Locate the cell with the specified text and output its [X, Y] center coordinate. 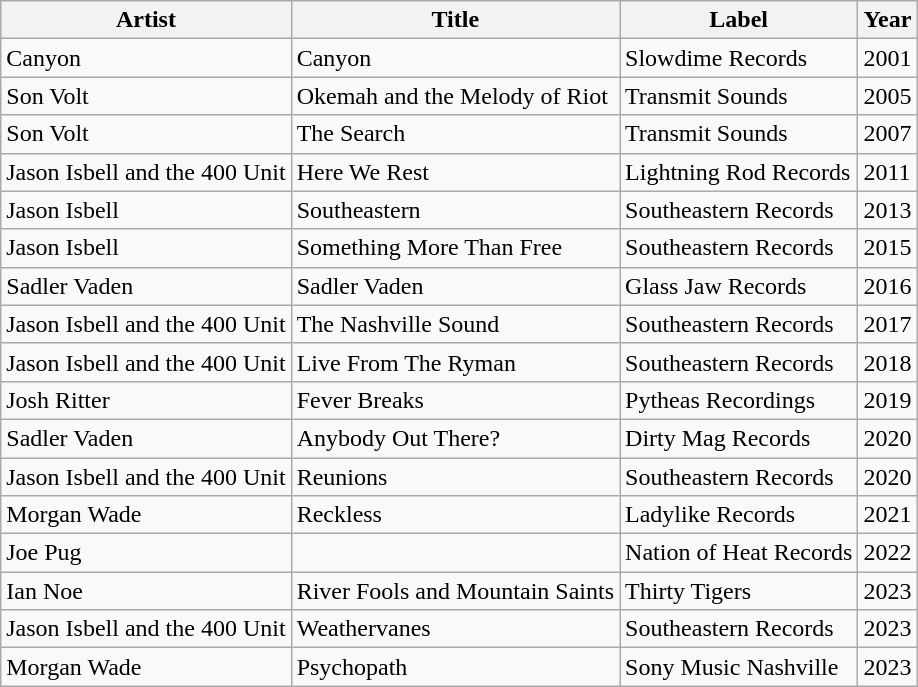
2011 [888, 172]
Ladylike Records [739, 515]
Southeastern [455, 210]
2005 [888, 96]
Reunions [455, 477]
Sony Music Nashville [739, 667]
Pytheas Recordings [739, 400]
2019 [888, 400]
2015 [888, 248]
Slowdime Records [739, 58]
2022 [888, 553]
Year [888, 20]
Josh Ritter [146, 400]
Label [739, 20]
2001 [888, 58]
Artist [146, 20]
2007 [888, 134]
Ian Noe [146, 591]
Anybody Out There? [455, 438]
Live From The Ryman [455, 362]
Title [455, 20]
2013 [888, 210]
2016 [888, 286]
Glass Jaw Records [739, 286]
2018 [888, 362]
Fever Breaks [455, 400]
The Search [455, 134]
2017 [888, 324]
Nation of Heat Records [739, 553]
Reckless [455, 515]
Okemah and the Melody of Riot [455, 96]
The Nashville Sound [455, 324]
Weathervanes [455, 629]
Thirty Tigers [739, 591]
Dirty Mag Records [739, 438]
River Fools and Mountain Saints [455, 591]
Lightning Rod Records [739, 172]
2021 [888, 515]
Something More Than Free [455, 248]
Psychopath [455, 667]
Joe Pug [146, 553]
Here We Rest [455, 172]
